Scan for the cell matching the given text and deliver its (x, y) coordinate at center. 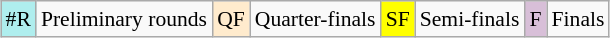
Quarter-finals (316, 19)
QF (231, 19)
F (535, 19)
Semi-finals (470, 19)
Preliminary rounds (124, 19)
SF (398, 19)
#R (18, 19)
Finals (578, 19)
